For the text-containing cell, return its midpoint in [X, Y] coordinate format. 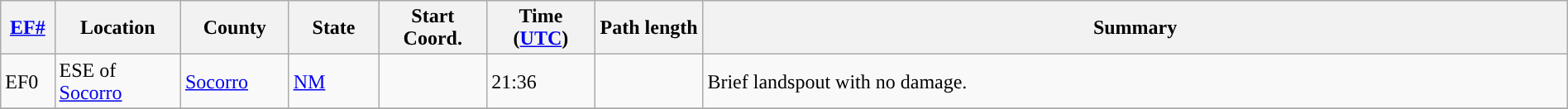
Path length [648, 28]
Brief landspout with no damage. [1135, 81]
21:36 [541, 81]
Location [117, 28]
Time (UTC) [541, 28]
NM [334, 81]
Socorro [235, 81]
Start Coord. [433, 28]
Summary [1135, 28]
ESE of Socorro [117, 81]
EF0 [28, 81]
EF# [28, 28]
State [334, 28]
County [235, 28]
